Extract the (x, y) coordinate from the center of the cell holding the provided text.  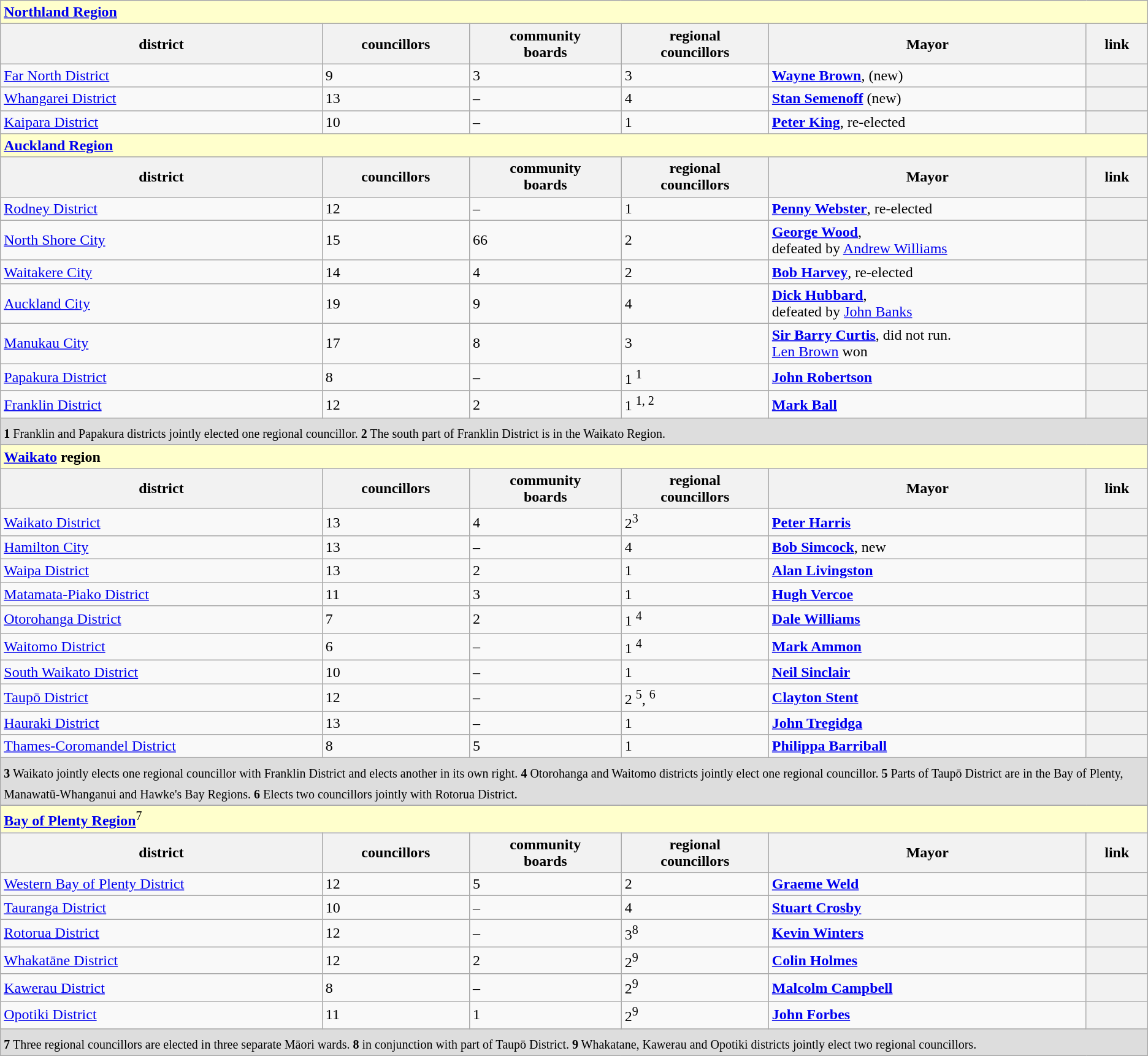
Stan Semenoff (new) (927, 99)
Penny Webster, re-elected (927, 209)
1 Franklin and Papakura districts jointly elected one regional councillor. 2 The south part of Franklin District is in the Waikato Region. (574, 432)
1 1 (695, 377)
Kaipara District (162, 122)
Waikato District (162, 522)
Auckland City (162, 303)
Wayne Brown, (new) (927, 75)
Stuart Crosby (927, 908)
Otorohanga District (162, 619)
Kawerau District (162, 987)
Hugh Vercoe (927, 594)
Bay of Plenty Region7 (574, 819)
Rotorua District (162, 933)
John Robertson (927, 377)
John Forbes (927, 1016)
23 (695, 522)
Waitakere City (162, 272)
Neil Sinclair (927, 672)
Tauranga District (162, 908)
Hauraki District (162, 723)
Papakura District (162, 377)
Dick Hubbard, defeated by John Banks (927, 303)
Clayton Stent (927, 698)
Whakatāne District (162, 960)
6 (396, 646)
Malcolm Campbell (927, 987)
Bob Simcock, new (927, 548)
Mark Ammon (927, 646)
38 (695, 933)
1 1, 2 (695, 405)
George Wood, defeated by Andrew Williams (927, 240)
North Shore City (162, 240)
Colin Holmes (927, 960)
Dale Williams (927, 619)
Waitomo District (162, 646)
Alan Livingston (927, 571)
7 (396, 619)
Philippa Barriball (927, 746)
John Tregidga (927, 723)
Hamilton City (162, 548)
19 (396, 303)
Auckland Region (574, 145)
Rodney District (162, 209)
Manukau City (162, 343)
66 (545, 240)
Waikato region (574, 457)
Kevin Winters (927, 933)
15 (396, 240)
Taupō District (162, 698)
Peter King, re-elected (927, 122)
Franklin District (162, 405)
Far North District (162, 75)
Mark Ball (927, 405)
Northland Region (574, 12)
Matamata-Piako District (162, 594)
Waipa District (162, 571)
South Waikato District (162, 672)
17 (396, 343)
Western Bay of Plenty District (162, 884)
Thames-Coromandel District (162, 746)
Opotiki District (162, 1016)
2 5, 6 (695, 698)
Sir Barry Curtis, did not run.Len Brown won (927, 343)
Graeme Weld (927, 884)
14 (396, 272)
Whangarei District (162, 99)
Bob Harvey, re-elected (927, 272)
Peter Harris (927, 522)
